For the text-containing cell, return its midpoint in (X, Y) coordinate format. 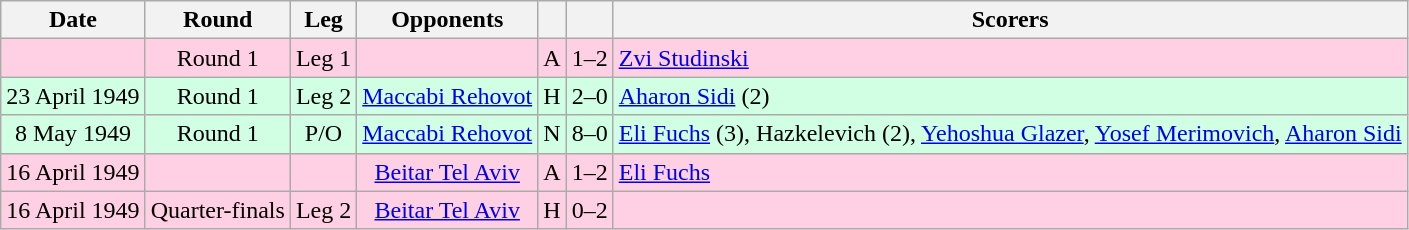
Opponents (448, 20)
Date (73, 20)
Leg 1 (323, 58)
0–2 (590, 210)
P/O (323, 134)
Round (218, 20)
Eli Fuchs (3), Hazkelevich (2), Yehoshua Glazer, Yosef Merimovich, Aharon Sidi (1010, 134)
N (552, 134)
2–0 (590, 96)
Eli Fuchs (1010, 172)
Leg (323, 20)
8–0 (590, 134)
Aharon Sidi (2) (1010, 96)
Scorers (1010, 20)
23 April 1949 (73, 96)
Zvi Studinski (1010, 58)
8 May 1949 (73, 134)
Quarter-finals (218, 210)
